Search for the cell housing the specified text and yield its (X, Y) center coordinate. 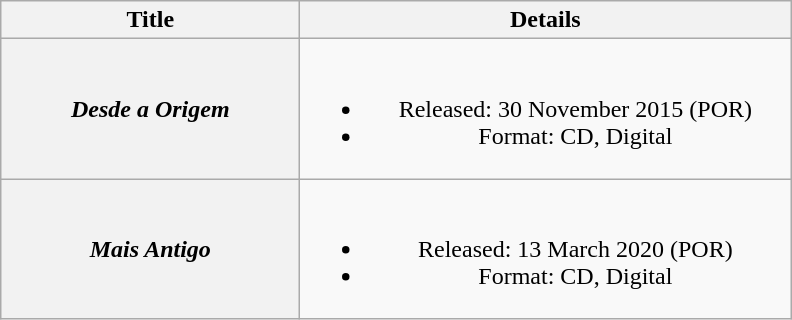
Released: 30 November 2015 (POR)Format: CD, Digital (546, 109)
Mais Antigo (150, 249)
Title (150, 20)
Details (546, 20)
Released: 13 March 2020 (POR)Format: CD, Digital (546, 249)
Desde a Origem (150, 109)
